Scan for the cell matching the given text and deliver its [X, Y] coordinate at center. 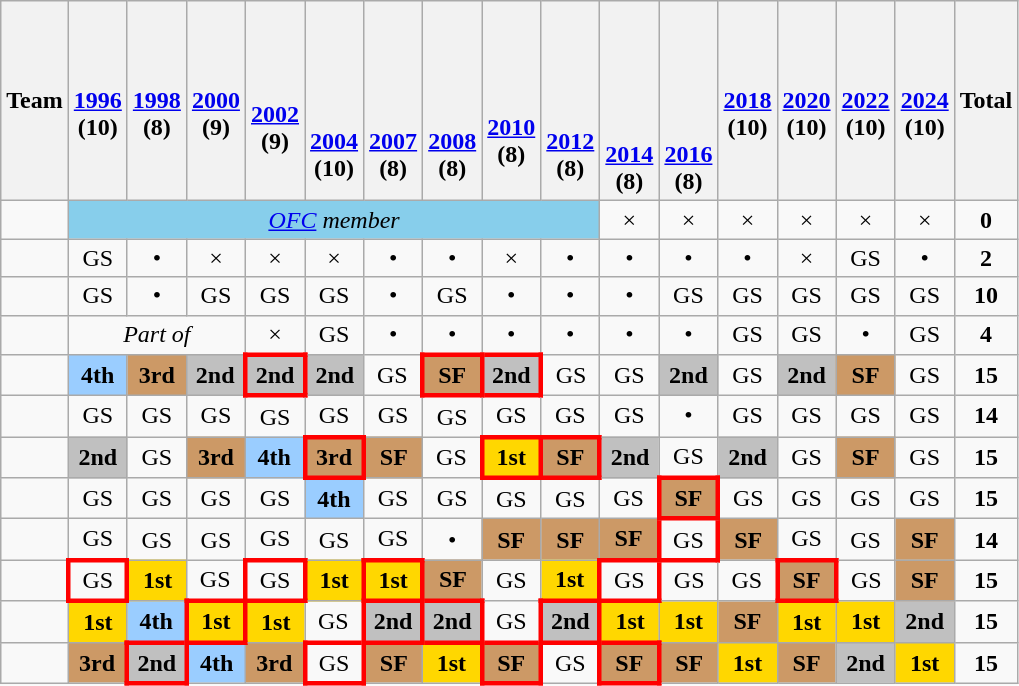
2012(8) [570, 101]
Total [986, 101]
2016(8) [688, 101]
1998(8) [156, 101]
2002(9) [274, 101]
OFC member [334, 220]
2004(10) [334, 101]
Team [35, 101]
2020(10) [806, 101]
2010(8) [512, 101]
0 [986, 220]
1996(10) [98, 101]
2014(8) [630, 101]
2008(8) [452, 101]
2000(9) [216, 101]
2007(8) [394, 101]
2018(10) [748, 101]
2 [986, 258]
4 [986, 335]
10 [986, 296]
2022(10) [866, 101]
2024(10) [924, 101]
Part of [156, 335]
